Search for the cell housing the specified text and yield its (x, y) center coordinate. 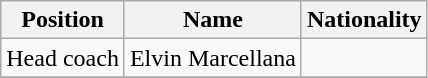
Position (63, 20)
Name (212, 20)
Nationality (364, 20)
Head coach (63, 58)
Elvin Marcellana (212, 58)
